Detect which cell encompasses the target text, then output its (x, y) center coordinate. 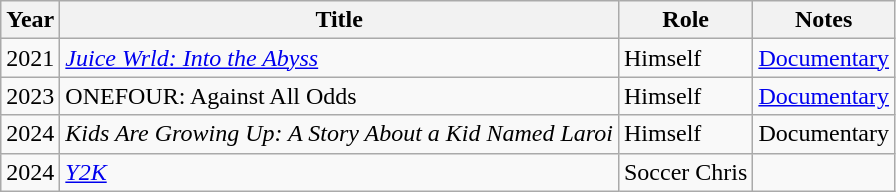
Role (685, 20)
Kids Are Growing Up: A Story About a Kid Named Laroi (340, 134)
Title (340, 20)
Notes (824, 20)
Soccer Chris (685, 172)
ONEFOUR: Against All Odds (340, 96)
2021 (30, 58)
Juice Wrld: Into the Abyss (340, 58)
Year (30, 20)
Y2K (340, 172)
2023 (30, 96)
